Return [X, Y] of the center of cell containing provided text 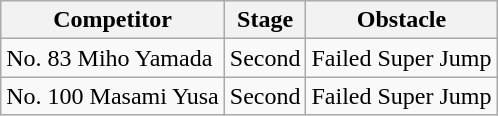
Competitor [113, 20]
No. 83 Miho Yamada [113, 58]
No. 100 Masami Yusa [113, 96]
Obstacle [402, 20]
Stage [265, 20]
